Return [X, Y] of the center of cell containing provided text 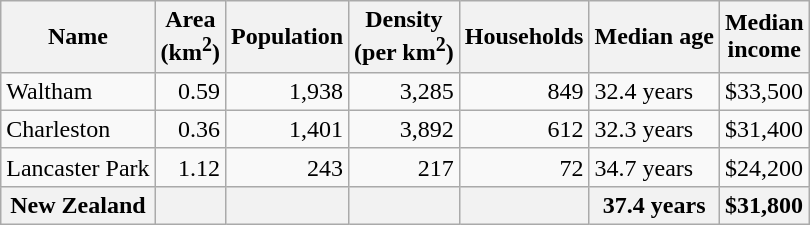
217 [404, 167]
3,892 [404, 129]
$33,500 [764, 91]
Density(per km2) [404, 37]
Medianincome [764, 37]
$31,400 [764, 129]
Households [524, 37]
612 [524, 129]
849 [524, 91]
0.36 [190, 129]
32.4 years [654, 91]
72 [524, 167]
0.59 [190, 91]
1,401 [286, 129]
$31,800 [764, 205]
1,938 [286, 91]
32.3 years [654, 129]
Area(km2) [190, 37]
$24,200 [764, 167]
1.12 [190, 167]
New Zealand [78, 205]
Charleston [78, 129]
34.7 years [654, 167]
Population [286, 37]
37.4 years [654, 205]
243 [286, 167]
Name [78, 37]
Median age [654, 37]
3,285 [404, 91]
Lancaster Park [78, 167]
Waltham [78, 91]
